Output the [x, y] coordinate of the center of the cell containing the given text.  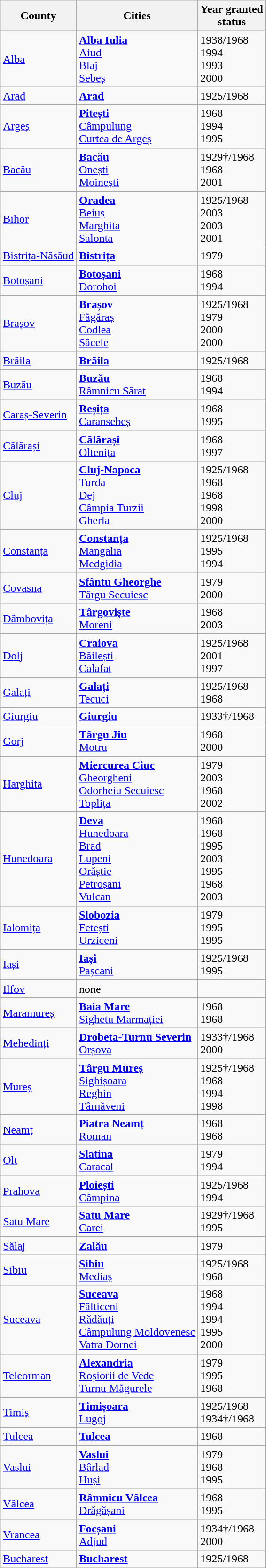
Suceava [39, 1320]
19792000 [232, 588]
Vaslui [39, 1467]
1925/196820011997 [232, 656]
Drobeta-Turnu SeverinOrșova [137, 1043]
Cluj-NapocaTurdaDejCâmpia TurziiGherla [137, 495]
19682000 [232, 741]
Bistrița [137, 256]
197919951995 [232, 927]
SloboziaFeteștiUrziceni [137, 927]
197919681995 [232, 1467]
1925/1968197920002000 [232, 323]
Bistrița-Năsăud [39, 256]
Miercurea CiucGheorgheniOdorheiu SecuiescToplița [137, 784]
FocșaniAdjud [137, 1535]
Caraș-Severin [39, 415]
Neamț [39, 1130]
Hunedoara [39, 859]
ReșițaCaransebeș [137, 415]
Baia MareSighetu Marmației [137, 1012]
PiteștiCâmpulungCurtea de Argeș [137, 126]
Cities [137, 16]
1929†/19681995 [232, 1222]
CălărașiOltenița [137, 445]
BrașovFăgărașCodleaSăcele [137, 323]
Sfântu GheorgheTârgu Secuiesc [137, 588]
1979200319682002 [232, 784]
Iași [39, 965]
Alba Iulia AiudBlajSebeș [137, 59]
1933†/19682000 [232, 1043]
Vrancea [39, 1535]
Covasna [39, 588]
SuceavaFălticeniRădăuțiCâmpulung MoldovenescVatra Dornei [137, 1320]
Cluj [39, 495]
Botoșani [39, 280]
GalațiTecuci [137, 692]
Galați [39, 692]
Sălaj [39, 1246]
Ilfov [39, 989]
OradeaBeiușMarghitaSalonta [137, 219]
IașiPașcani [137, 965]
Bihor [39, 219]
Vâlcea [39, 1504]
Dâmbovița [39, 619]
Maramureș [39, 1012]
197919951968 [232, 1375]
BacăuOneștiMoinești [137, 170]
Timiș [39, 1413]
Călărași [39, 445]
Constanța [39, 551]
Buzău [39, 384]
1925†/1968196819941998 [232, 1087]
TârgovișteMoreni [137, 619]
1933†/1968 [232, 717]
Satu MareCarei [137, 1222]
BotoșaniDorohoi [137, 280]
Târgu JiuMotru [137, 741]
1925/1968200320032001 [232, 219]
Dolj [39, 656]
Satu Mare [39, 1222]
AlexandriaRoșiorii de VedeTurnu Măgurele [137, 1375]
Teleorman [39, 1375]
1968 [232, 1437]
19682003 [232, 619]
Sibiu [39, 1270]
Bacău [39, 170]
Olt [39, 1161]
VasluiBârladHuși [137, 1467]
Târgu MureșSighișoaraReghinTârnăveni [137, 1087]
19681997 [232, 445]
Argeș [39, 126]
196819941995 [232, 126]
SibiuMediaș [137, 1270]
Mehedinți [39, 1043]
1925/19681968196819982000 [232, 495]
County [39, 16]
19791994 [232, 1161]
Piatra NeamțRoman [137, 1130]
19681994199419952000 [232, 1320]
SlatinaCaracal [137, 1161]
1925/19681994 [232, 1191]
1929†/196819682001 [232, 170]
Râmnicu VâlceaDrăgășani [137, 1504]
Gorj [39, 741]
none [137, 989]
1925/19681995 [232, 965]
DevaHunedoaraBradLupeniOrăștiePetroșaniVulcan [137, 859]
ConstanțaMangaliaMedgidia [137, 551]
1925/196819951994 [232, 551]
Year grantedstatus [232, 16]
Harghita [39, 784]
Prahova [39, 1191]
1934†/19682000 [232, 1535]
1938/1968199419932000 [232, 59]
Alba [39, 59]
1925/19681934†/1968 [232, 1413]
CraiovaBăileștiCalafat [137, 656]
Ialomița [39, 927]
PloieștiCâmpina [137, 1191]
BuzăuRâmnicu Sărat [137, 384]
Brașov [39, 323]
Mureș [39, 1087]
Zalău [137, 1246]
1968196819952003199519682003 [232, 859]
TimișoaraLugoj [137, 1413]
